Detect which cell encompasses the target text, then output its [x, y] center coordinate. 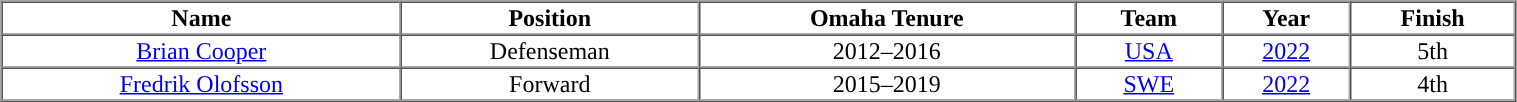
SWE [1148, 84]
Position [550, 18]
Defenseman [550, 50]
USA [1148, 50]
Name [202, 18]
Omaha Tenure [886, 18]
4th [1432, 84]
2012–2016 [886, 50]
Finish [1432, 18]
Team [1148, 18]
Forward [550, 84]
5th [1432, 50]
Brian Cooper [202, 50]
Year [1286, 18]
Fredrik Olofsson [202, 84]
2015–2019 [886, 84]
